Locate the cell with the specified text and output its [x, y] center coordinate. 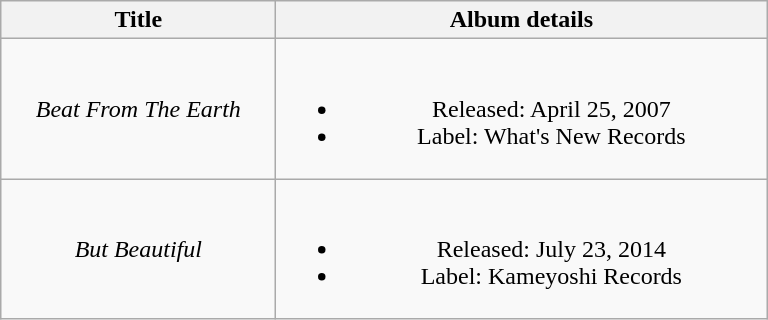
Released: April 25, 2007Label: What's New Records [522, 109]
But Beautiful [138, 249]
Album details [522, 20]
Beat From The Earth [138, 109]
Released: July 23, 2014Label: Kameyoshi Records [522, 249]
Title [138, 20]
